Extract the (X, Y) coordinate from the center of the cell holding the provided text.  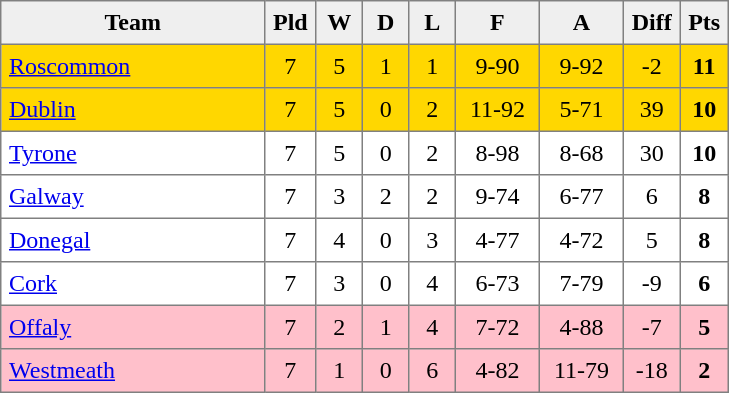
A (581, 23)
39 (651, 110)
11 (704, 66)
4-82 (497, 371)
11-79 (581, 371)
W (339, 23)
4-77 (497, 240)
6-73 (497, 284)
Pts (704, 23)
D (385, 23)
8-68 (581, 153)
4-72 (581, 240)
Pld (290, 23)
Westmeath (133, 371)
9-74 (497, 197)
7-79 (581, 284)
7-72 (497, 327)
Dublin (133, 110)
L (432, 23)
9-92 (581, 66)
F (497, 23)
Donegal (133, 240)
Tyrone (133, 153)
-9 (651, 284)
11-92 (497, 110)
Team (133, 23)
-7 (651, 327)
5-71 (581, 110)
6-77 (581, 197)
4-88 (581, 327)
Diff (651, 23)
Cork (133, 284)
9-90 (497, 66)
8-98 (497, 153)
Roscommon (133, 66)
-18 (651, 371)
Galway (133, 197)
30 (651, 153)
-2 (651, 66)
Offaly (133, 327)
